Return the [x, y] coordinate for the center point of the cell that contains the specified text.  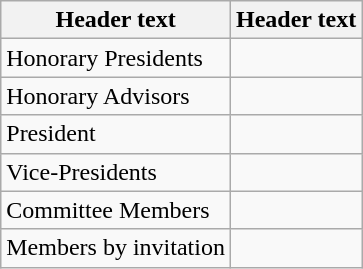
President [116, 134]
Honorary Presidents [116, 58]
Members by invitation [116, 248]
Committee Members [116, 210]
Vice-Presidents [116, 172]
Honorary Advisors [116, 96]
